From the cell containing the given text, extract its center point as [X, Y] coordinate. 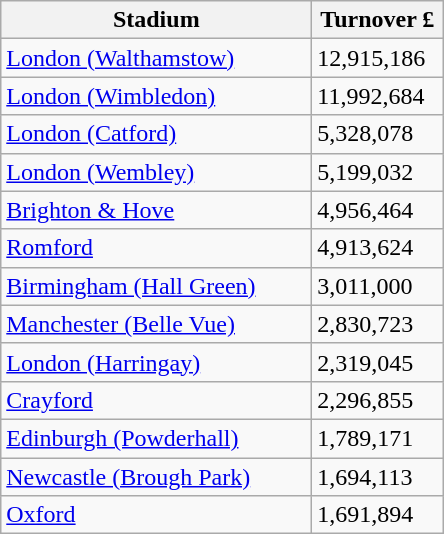
3,011,000 [378, 286]
Romford [156, 248]
4,913,624 [378, 248]
Manchester (Belle Vue) [156, 324]
London (Catford) [156, 134]
4,956,464 [378, 210]
London (Walthamstow) [156, 58]
12,915,186 [378, 58]
1,694,113 [378, 477]
2,319,045 [378, 362]
1,691,894 [378, 515]
Stadium [156, 20]
11,992,684 [378, 96]
Turnover £ [378, 20]
2,830,723 [378, 324]
1,789,171 [378, 438]
Oxford [156, 515]
London (Wimbledon) [156, 96]
London (Harringay) [156, 362]
5,328,078 [378, 134]
London (Wembley) [156, 172]
Brighton & Hove [156, 210]
Edinburgh (Powderhall) [156, 438]
Birmingham (Hall Green) [156, 286]
Crayford [156, 400]
2,296,855 [378, 400]
5,199,032 [378, 172]
Newcastle (Brough Park) [156, 477]
